Pinpoint the cell where the given text exists, returning its (x, y) midpoint coordinate. 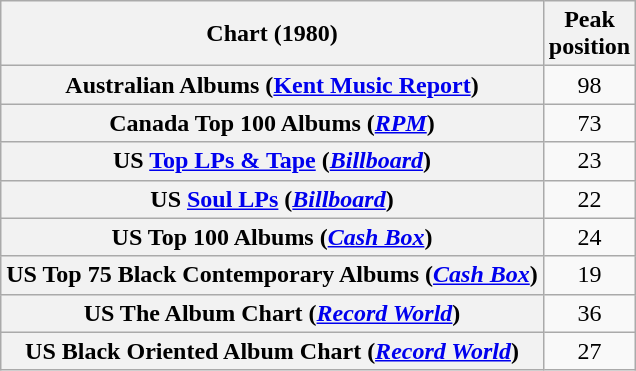
73 (589, 123)
Chart (1980) (272, 34)
Peakposition (589, 34)
Australian Albums (Kent Music Report) (272, 85)
24 (589, 237)
US Soul LPs (Billboard) (272, 199)
98 (589, 85)
US Top 75 Black Contemporary Albums (Cash Box) (272, 275)
Canada Top 100 Albums (RPM) (272, 123)
US The Album Chart (Record World) (272, 313)
US Top LPs & Tape (Billboard) (272, 161)
US Black Oriented Album Chart (Record World) (272, 351)
36 (589, 313)
22 (589, 199)
US Top 100 Albums (Cash Box) (272, 237)
19 (589, 275)
27 (589, 351)
23 (589, 161)
